Return [X, Y] of the center of cell containing provided text 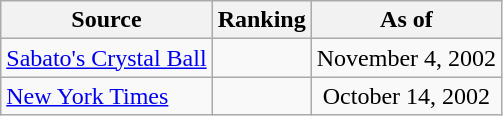
November 4, 2002 [406, 58]
Source [106, 20]
New York Times [106, 96]
Sabato's Crystal Ball [106, 58]
October 14, 2002 [406, 96]
Ranking [262, 20]
As of [406, 20]
